Detect which cell encompasses the target text, then output its [x, y] center coordinate. 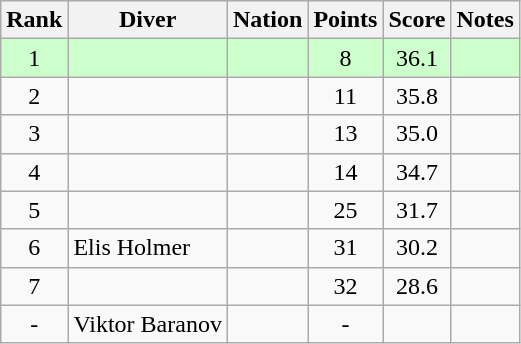
Score [417, 20]
Nation [267, 20]
25 [346, 210]
6 [34, 248]
Rank [34, 20]
Viktor Baranov [148, 324]
32 [346, 286]
28.6 [417, 286]
13 [346, 134]
Points [346, 20]
2 [34, 96]
4 [34, 172]
8 [346, 58]
31.7 [417, 210]
11 [346, 96]
14 [346, 172]
34.7 [417, 172]
35.8 [417, 96]
30.2 [417, 248]
7 [34, 286]
Elis Holmer [148, 248]
35.0 [417, 134]
Notes [485, 20]
5 [34, 210]
1 [34, 58]
36.1 [417, 58]
Diver [148, 20]
31 [346, 248]
3 [34, 134]
